Locate the cell with the specified text and output its (x, y) center coordinate. 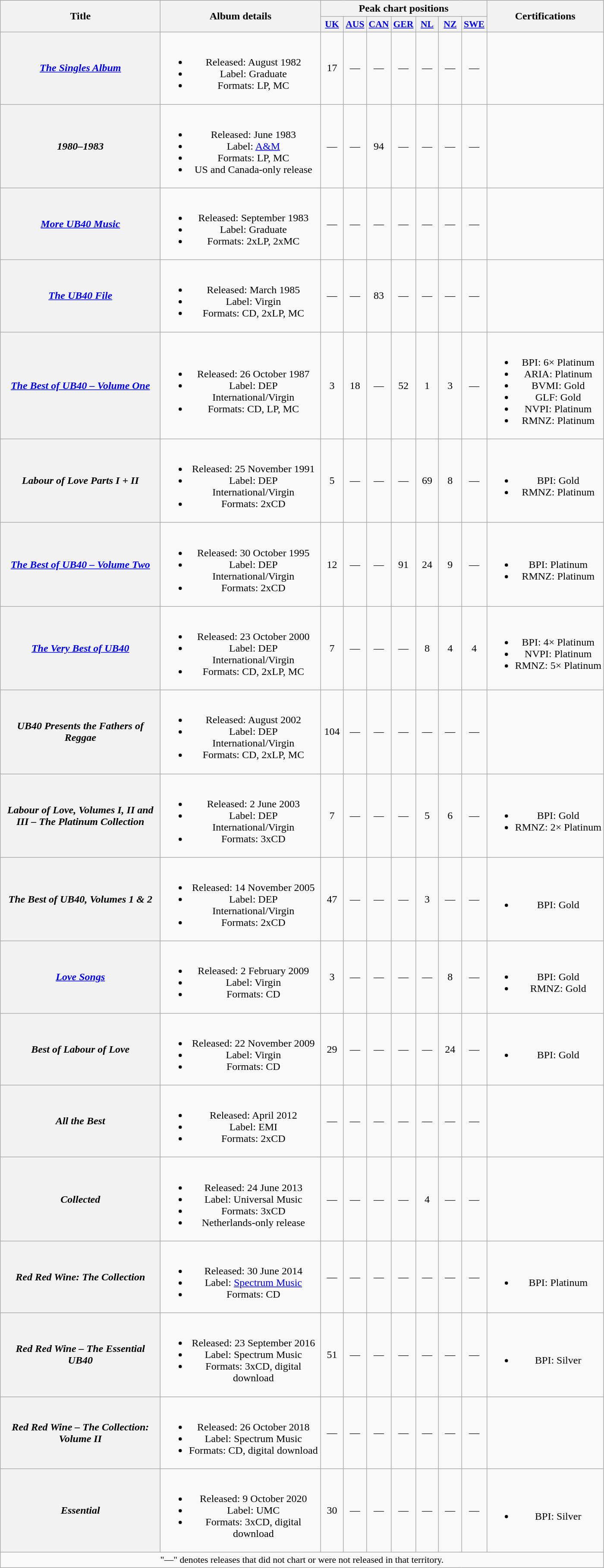
29 (332, 1049)
Labour of Love Parts I + II (80, 481)
Released: March 1985Label: VirginFormats: CD, 2xLP, MC (241, 296)
Released: 26 October 1987Label: DEP International/VirginFormats: CD, LP, MC (241, 386)
51 (332, 1355)
UB40 Presents the Fathers of Reggae (80, 732)
30 (332, 1511)
The Very Best of UB40 (80, 648)
Released: 9 October 2020Label: UMCFormats: 3xCD, digital download (241, 1511)
Released: 2 June 2003Label: DEP International/VirginFormats: 3xCD (241, 815)
Released: June 1983Label: A&MFormats: LP, MCUS and Canada-only release (241, 146)
Best of Labour of Love (80, 1049)
17 (332, 68)
More UB40 Music (80, 224)
Title (80, 16)
Red Red Wine – The Collection: Volume II (80, 1433)
BPI: PlatinumRMNZ: Platinum (545, 564)
Released: 25 November 1991Label: DEP International/VirginFormats: 2xCD (241, 481)
Labour of Love, Volumes I, II and III – The Platinum Collection (80, 815)
The Best of UB40 – Volume Two (80, 564)
BPI: 4× PlatinumNVPI: PlatinumRMNZ: 5× Platinum (545, 648)
Released: 26 October 2018Label: Spectrum MusicFormats: CD, digital download (241, 1433)
Released: August 2002Label: DEP International/VirginFormats: CD, 2xLP, MC (241, 732)
Album details (241, 16)
CAN (379, 25)
Released: August 1982Label: GraduateFormats: LP, MC (241, 68)
104 (332, 732)
Released: 2 February 2009Label: VirginFormats: CD (241, 977)
The Best of UB40 – Volume One (80, 386)
Released: April 2012Label: EMIFormats: 2xCD (241, 1121)
47 (332, 899)
UK (332, 25)
Released: 23 September 2016Label: Spectrum MusicFormats: 3xCD, digital download (241, 1355)
Collected (80, 1199)
Love Songs (80, 977)
69 (427, 481)
1 (427, 386)
GER (403, 25)
The Singles Album (80, 68)
NL (427, 25)
Released: 30 October 1995Label: DEP International/VirginFormats: 2xCD (241, 564)
NZ (450, 25)
Released: 24 June 2013Label: Universal MusicFormats: 3xCDNetherlands-only release (241, 1199)
SWE (474, 25)
Red Red Wine: The Collection (80, 1276)
Certifications (545, 16)
12 (332, 564)
18 (355, 386)
6 (450, 815)
52 (403, 386)
94 (379, 146)
BPI: GoldRMNZ: 2× Platinum (545, 815)
Peak chart positions (404, 9)
BPI: Platinum (545, 1276)
83 (379, 296)
All the Best (80, 1121)
91 (403, 564)
Released: 30 June 2014Label: Spectrum MusicFormats: CD (241, 1276)
1980–1983 (80, 146)
Released: 23 October 2000Label: DEP International/VirginFormats: CD, 2xLP, MC (241, 648)
BPI: 6× PlatinumARIA: PlatinumBVMI: GoldGLF: GoldNVPI: PlatinumRMNZ: Platinum (545, 386)
Released: 22 November 2009Label: VirginFormats: CD (241, 1049)
Released: September 1983Label: GraduateFormats: 2xLP, 2xMC (241, 224)
The Best of UB40, Volumes 1 & 2 (80, 899)
BPI: GoldRMNZ: Gold (545, 977)
"—" denotes releases that did not chart or were not released in that territory. (302, 1560)
Red Red Wine – The Essential UB40 (80, 1355)
BPI: GoldRMNZ: Platinum (545, 481)
The UB40 File (80, 296)
Essential (80, 1511)
AUS (355, 25)
9 (450, 564)
Released: 14 November 2005Label: DEP International/VirginFormats: 2xCD (241, 899)
